Find where the given text appears and provide that cell's center as [x, y] coordinate. 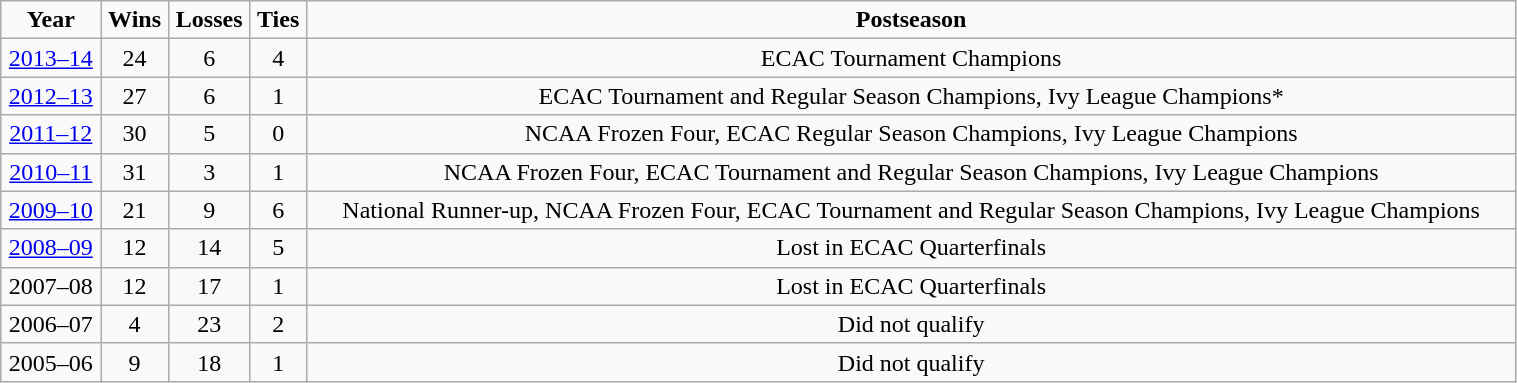
2005–06 [51, 362]
Losses [209, 20]
ECAC Tournament and Regular Season Champions, Ivy League Champions* [911, 96]
3 [209, 172]
27 [134, 96]
2007–08 [51, 286]
2006–07 [51, 324]
NCAA Frozen Four, ECAC Tournament and Regular Season Champions, Ivy League Champions [911, 172]
2013–14 [51, 58]
23 [209, 324]
0 [278, 134]
2 [278, 324]
Postseason [911, 20]
21 [134, 210]
2008–09 [51, 248]
National Runner-up, NCAA Frozen Four, ECAC Tournament and Regular Season Champions, Ivy League Champions [911, 210]
31 [134, 172]
2010–11 [51, 172]
2009–10 [51, 210]
18 [209, 362]
17 [209, 286]
24 [134, 58]
14 [209, 248]
NCAA Frozen Four, ECAC Regular Season Champions, Ivy League Champions [911, 134]
Year [51, 20]
30 [134, 134]
Wins [134, 20]
2012–13 [51, 96]
ECAC Tournament Champions [911, 58]
2011–12 [51, 134]
Ties [278, 20]
